Provide the [x, y] coordinate of the cell's center where the given text is located.  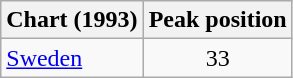
Chart (1993) [72, 20]
Sweden [72, 58]
Peak position [218, 20]
33 [218, 58]
